Find where the given text appears and provide that cell's center as (x, y) coordinate. 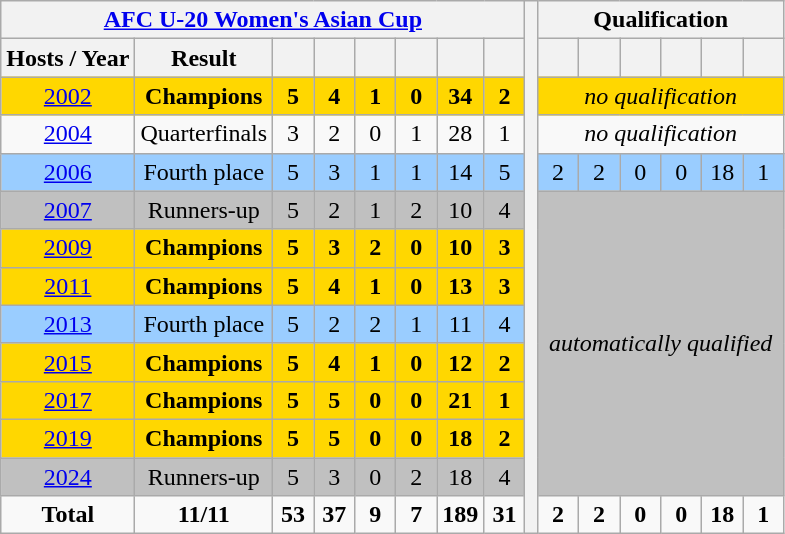
2015 (68, 362)
2024 (68, 477)
Qualification (661, 20)
2006 (68, 172)
2009 (68, 248)
11/11 (204, 515)
34 (460, 96)
Result (204, 58)
Quarterfinals (204, 134)
Total (68, 515)
28 (460, 134)
automatically qualified (661, 343)
2017 (68, 400)
Hosts / Year (68, 58)
189 (460, 515)
11 (460, 324)
2013 (68, 324)
2011 (68, 286)
37 (334, 515)
2004 (68, 134)
2019 (68, 438)
13 (460, 286)
AFC U-20 Women's Asian Cup (263, 20)
2002 (68, 96)
7 (416, 515)
53 (294, 515)
2007 (68, 210)
14 (460, 172)
21 (460, 400)
12 (460, 362)
31 (504, 515)
9 (376, 515)
